Output the (x, y) coordinate of the center of the cell containing the given text.  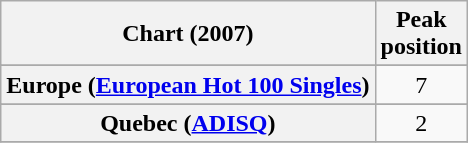
Quebec (ADISQ) (188, 123)
Peak position (421, 34)
Chart (2007) (188, 34)
7 (421, 85)
Europe (European Hot 100 Singles) (188, 85)
2 (421, 123)
